Capture the cell that displays the provided text and extract its [X, Y] central coordinate. 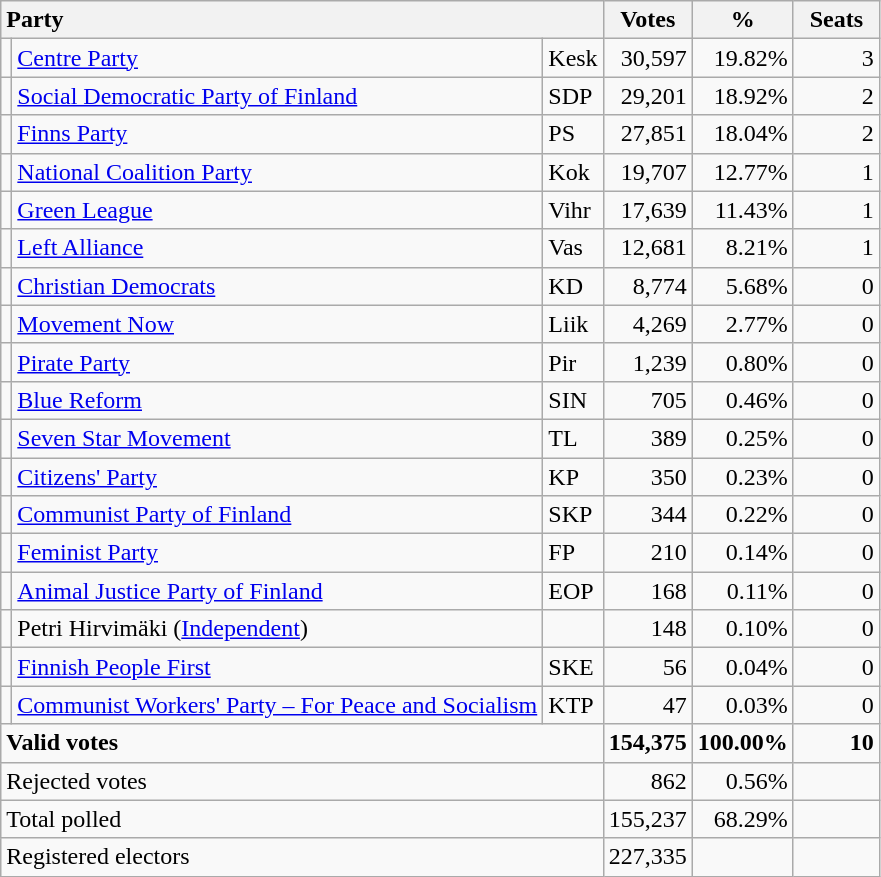
Seats [836, 20]
0.04% [742, 667]
30,597 [648, 58]
EOP [573, 591]
344 [648, 515]
Blue Reform [278, 400]
Vihr [573, 210]
Christian Democrats [278, 286]
Valid votes [302, 743]
Communist Workers' Party – For Peace and Socialism [278, 705]
0.56% [742, 781]
148 [648, 629]
3 [836, 58]
SDP [573, 96]
705 [648, 400]
Green League [278, 210]
19.82% [742, 58]
0.46% [742, 400]
0.10% [742, 629]
TL [573, 438]
0.23% [742, 477]
0.03% [742, 705]
Left Alliance [278, 248]
227,335 [648, 857]
154,375 [648, 743]
Pirate Party [278, 362]
Centre Party [278, 58]
PS [573, 134]
29,201 [648, 96]
Seven Star Movement [278, 438]
8.21% [742, 248]
Pir [573, 362]
56 [648, 667]
Kok [573, 172]
862 [648, 781]
5.68% [742, 286]
Citizens' Party [278, 477]
Communist Party of Finland [278, 515]
KTP [573, 705]
2.77% [742, 324]
12,681 [648, 248]
Rejected votes [302, 781]
Petri Hirvimäki (Independent) [278, 629]
8,774 [648, 286]
Votes [648, 20]
19,707 [648, 172]
Social Democratic Party of Finland [278, 96]
0.25% [742, 438]
68.29% [742, 819]
Movement Now [278, 324]
SKE [573, 667]
17,639 [648, 210]
Vas [573, 248]
Animal Justice Party of Finland [278, 591]
KD [573, 286]
Finnish People First [278, 667]
389 [648, 438]
0.80% [742, 362]
12.77% [742, 172]
% [742, 20]
18.92% [742, 96]
FP [573, 553]
Total polled [302, 819]
Liik [573, 324]
National Coalition Party [278, 172]
1,239 [648, 362]
210 [648, 553]
350 [648, 477]
0.22% [742, 515]
168 [648, 591]
0.14% [742, 553]
27,851 [648, 134]
SIN [573, 400]
Registered electors [302, 857]
SKP [573, 515]
18.04% [742, 134]
4,269 [648, 324]
155,237 [648, 819]
100.00% [742, 743]
Finns Party [278, 134]
Party [302, 20]
Kesk [573, 58]
Feminist Party [278, 553]
KP [573, 477]
47 [648, 705]
11.43% [742, 210]
0.11% [742, 591]
10 [836, 743]
